Identify which cell holds the provided text, then report its [X, Y] central coordinate. 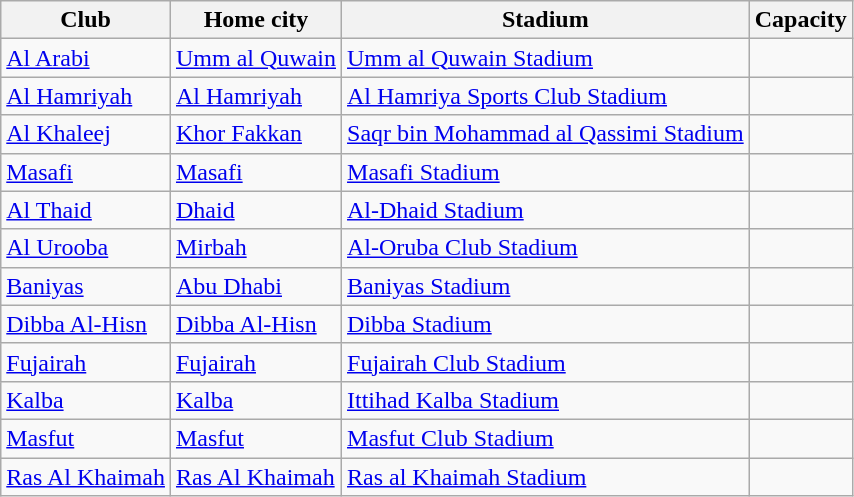
Stadium [546, 20]
Masafi Stadium [546, 172]
Club [86, 20]
Khor Fakkan [256, 134]
Al-Oruba Club Stadium [546, 248]
Al Arabi [86, 58]
Ras al Khaimah Stadium [546, 477]
Ittihad Kalba Stadium [546, 400]
Dibba Stadium [546, 324]
Al Urooba [86, 248]
Umm al Quwain [256, 58]
Masfut Club Stadium [546, 438]
Baniyas [86, 286]
Al Thaid [86, 210]
Capacity [800, 20]
Saqr bin Mohammad al Qassimi Stadium [546, 134]
Al-Dhaid Stadium [546, 210]
Abu Dhabi [256, 286]
Fujairah Club Stadium [546, 362]
Umm al Quwain Stadium [546, 58]
Mirbah [256, 248]
Al Hamriya Sports Club Stadium [546, 96]
Al Khaleej [86, 134]
Baniyas Stadium [546, 286]
Dhaid [256, 210]
Home city [256, 20]
